Determine the [X, Y] coordinate at the center of the cell enclosing the given text.  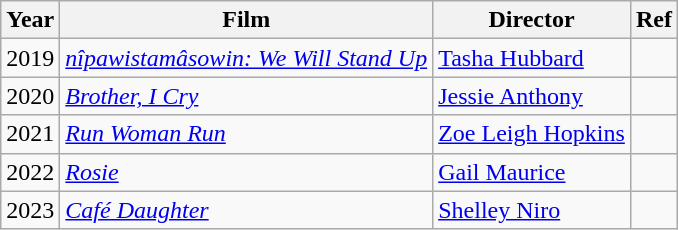
Jessie Anthony [532, 96]
Ref [654, 20]
2022 [30, 172]
Run Woman Run [246, 134]
2020 [30, 96]
2023 [30, 210]
Brother, I Cry [246, 96]
Gail Maurice [532, 172]
Zoe Leigh Hopkins [532, 134]
Rosie [246, 172]
Year [30, 20]
2021 [30, 134]
Director [532, 20]
Shelley Niro [532, 210]
Film [246, 20]
2019 [30, 58]
Café Daughter [246, 210]
nîpawistamâsowin: We Will Stand Up [246, 58]
Tasha Hubbard [532, 58]
